For the text-containing cell, return its midpoint in [X, Y] coordinate format. 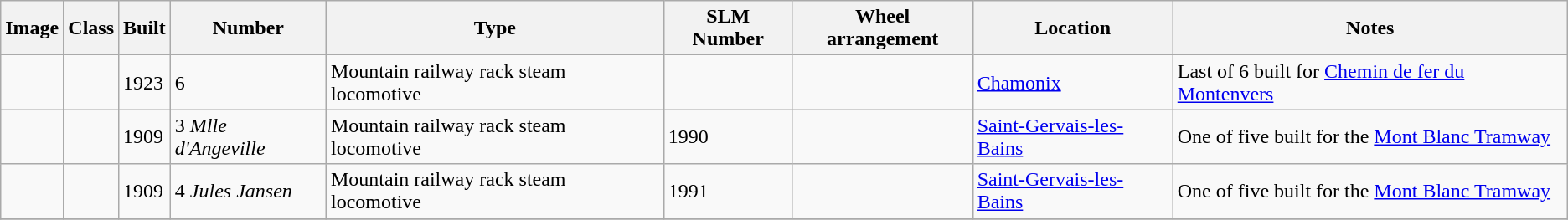
4 Jules Jansen [248, 191]
1990 [728, 137]
Number [248, 28]
Image [32, 28]
Class [91, 28]
Wheel arrangement [883, 28]
6 [248, 82]
Type [494, 28]
Location [1072, 28]
SLM Number [728, 28]
Notes [1370, 28]
Chamonix [1072, 82]
1923 [145, 82]
1991 [728, 191]
Built [145, 28]
3 Mlle d'Angeville [248, 137]
Last of 6 built for Chemin de fer du Montenvers [1370, 82]
